Detect which cell encompasses the target text, then output its (x, y) center coordinate. 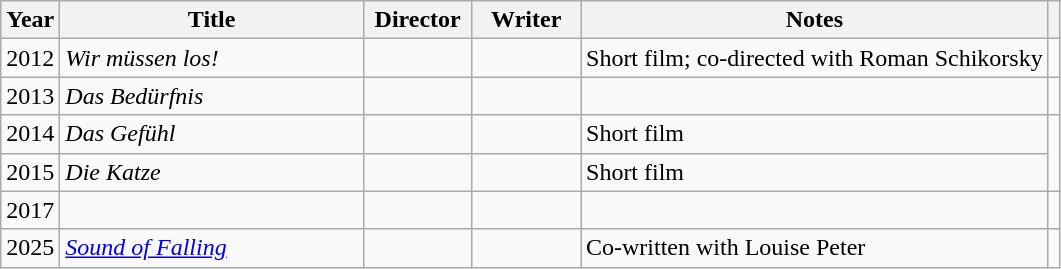
Year (30, 20)
Director (418, 20)
2025 (30, 248)
Co-written with Louise Peter (814, 248)
Das Bedürfnis (212, 96)
2013 (30, 96)
2017 (30, 210)
2012 (30, 58)
Notes (814, 20)
Short film; co-directed with Roman Schikorsky (814, 58)
Das Gefühl (212, 134)
Title (212, 20)
Writer (526, 20)
Sound of Falling (212, 248)
Wir müssen los! (212, 58)
2014 (30, 134)
Die Katze (212, 172)
2015 (30, 172)
